Output the (X, Y) coordinate of the center of the cell containing the given text.  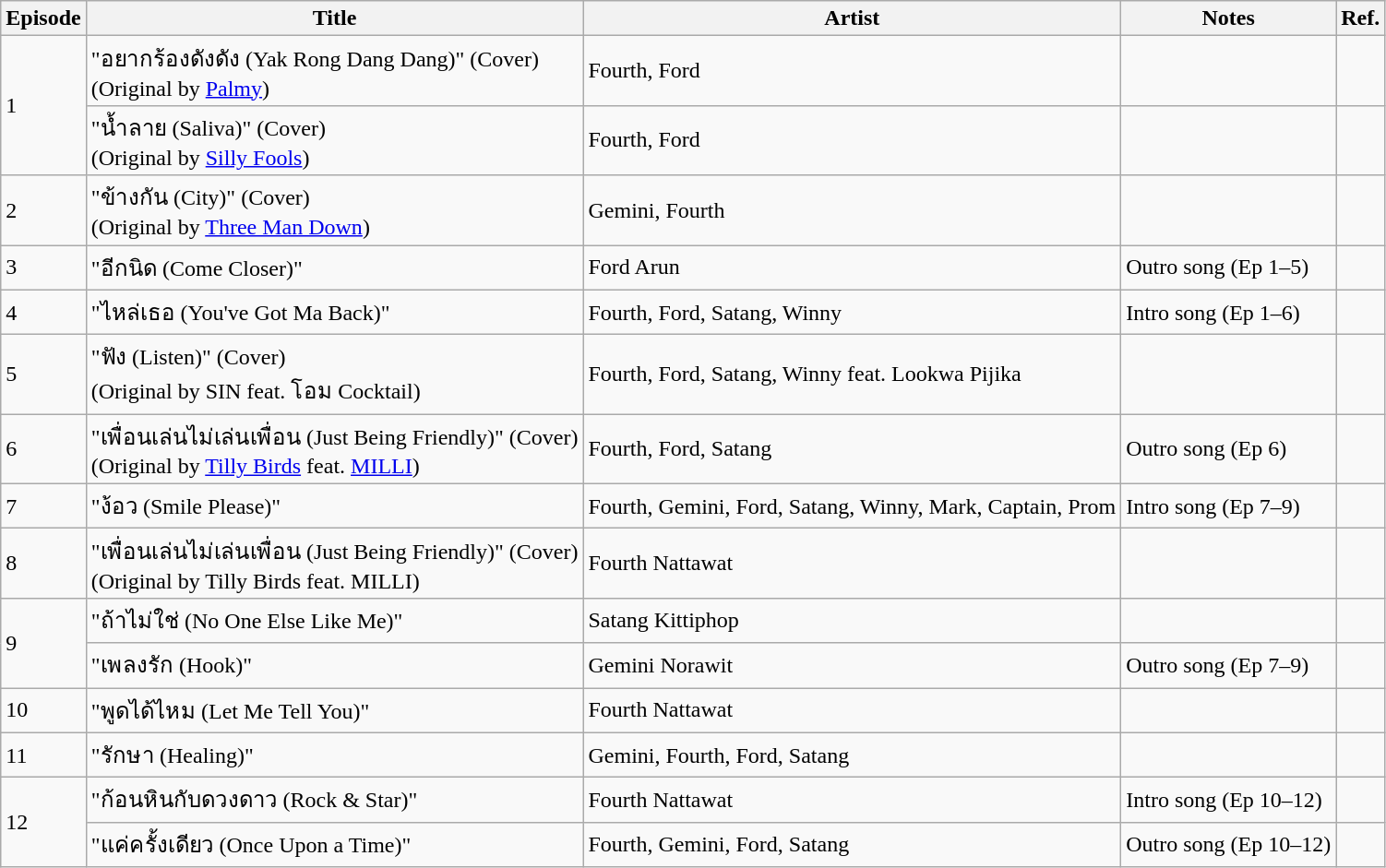
"ก้อนหินกับดวงดาว (Rock & Star)" (334, 801)
Outro song (Ep 6) (1229, 449)
Intro song (Ep 7–9) (1229, 505)
Gemini, Fourth (853, 210)
Title (334, 18)
"ถ้าไม่ใช่ (No One Else Like Me)" (334, 620)
Outro song (Ep 7–9) (1229, 666)
8 (43, 564)
"เพลงรัก (Hook)" (334, 666)
Fourth, Ford, Satang, Winny feat. Lookwa Pijika (853, 375)
Gemini, Fourth, Ford, Satang (853, 755)
"ฟัง (Listen)" (Cover)(Original by SIN feat. โอม Cocktail) (334, 375)
"ง้อว (Smile Please)" (334, 505)
2 (43, 210)
10 (43, 710)
Notes (1229, 18)
"ไหล่เธอ (You've Got Ma Back)" (334, 312)
7 (43, 505)
Intro song (Ep 10–12) (1229, 801)
Fourth, Gemini, Ford, Satang (853, 845)
Fourth, Ford, Satang (853, 449)
3 (43, 268)
Artist (853, 18)
"อยากร้องดังดัง (Yak Rong Dang Dang)" (Cover)(Original by Palmy) (334, 71)
Satang Kittiphop (853, 620)
4 (43, 312)
Ref. (1360, 18)
Fourth, Gemini, Ford, Satang, Winny, Mark, Captain, Prom (853, 505)
"แค่ครั้งเดียว (Once Upon a Time)" (334, 845)
Ford Arun (853, 268)
Intro song (Ep 1–6) (1229, 312)
11 (43, 755)
Outro song (Ep 1–5) (1229, 268)
12 (43, 823)
"รักษา (Healing)" (334, 755)
6 (43, 449)
Episode (43, 18)
Fourth, Ford, Satang, Winny (853, 312)
"พูดได้ไหม (Let Me Tell You)" (334, 710)
"อีกนิด (Come Closer)" (334, 268)
Gemini Norawit (853, 666)
Outro song (Ep 10–12) (1229, 845)
5 (43, 375)
"ข้างกัน (City)" (Cover)(Original by Three Man Down) (334, 210)
1 (43, 105)
9 (43, 642)
"น้ำลาย (Saliva)" (Cover)(Original by Silly Fools) (334, 140)
